Search for the cell housing the specified text and yield its (x, y) center coordinate. 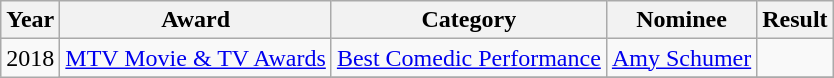
Category (468, 20)
MTV Movie & TV Awards (196, 58)
Year (30, 20)
Nominee (681, 20)
Best Comedic Performance (468, 58)
Award (196, 20)
Amy Schumer (681, 58)
Result (795, 20)
2018 (30, 58)
